Capture the cell that displays the provided text and extract its (X, Y) central coordinate. 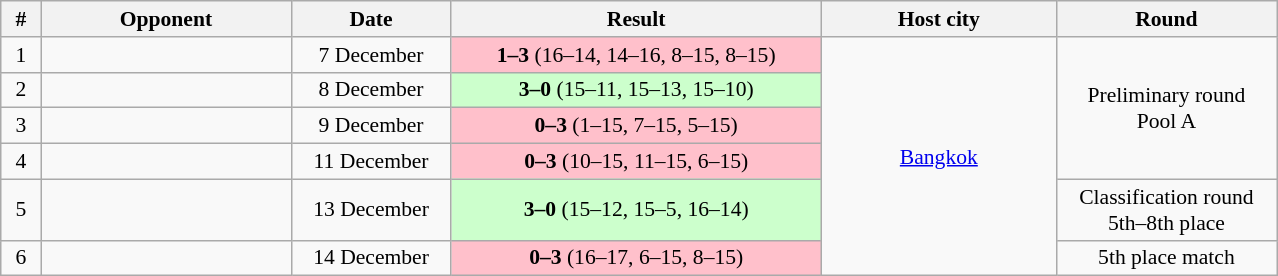
Preliminary roundPool A (1166, 108)
5th place match (1166, 258)
1 (21, 55)
Bangkok (938, 156)
8 December (371, 90)
3 (21, 126)
5 (21, 210)
Classification round5th–8th place (1166, 210)
Result (636, 19)
0–3 (16–17, 6–15, 8–15) (636, 258)
2 (21, 90)
13 December (371, 210)
Host city (938, 19)
7 December (371, 55)
14 December (371, 258)
9 December (371, 126)
0–3 (10–15, 11–15, 6–15) (636, 162)
Round (1166, 19)
0–3 (1–15, 7–15, 5–15) (636, 126)
Date (371, 19)
3–0 (15–11, 15–13, 15–10) (636, 90)
4 (21, 162)
1–3 (16–14, 14–16, 8–15, 8–15) (636, 55)
6 (21, 258)
3–0 (15–12, 15–5, 16–14) (636, 210)
Opponent (166, 19)
11 December (371, 162)
# (21, 19)
